Locate the cell with the specified text and output its (x, y) center coordinate. 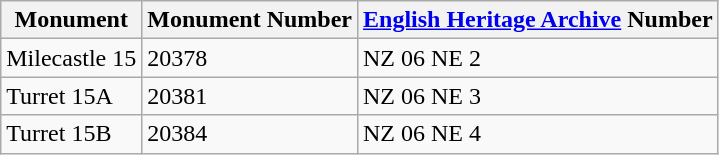
NZ 06 NE 3 (538, 96)
20381 (250, 96)
NZ 06 NE 2 (538, 58)
20378 (250, 58)
Monument (72, 20)
Turret 15A (72, 96)
NZ 06 NE 4 (538, 134)
Milecastle 15 (72, 58)
Monument Number (250, 20)
Turret 15B (72, 134)
20384 (250, 134)
English Heritage Archive Number (538, 20)
